Identify which cell holds the provided text, then report its [X, Y] central coordinate. 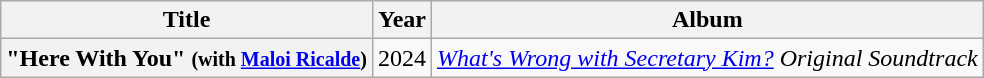
What's Wrong with Secretary Kim? Original Soundtrack [707, 58]
Title [187, 20]
2024 [402, 58]
"Here With You" (with Maloi Ricalde) [187, 58]
Album [707, 20]
Year [402, 20]
